Locate the cell with the specified text and output its [x, y] center coordinate. 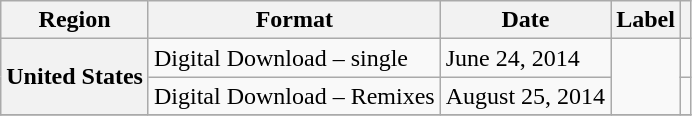
Digital Download – Remixes [294, 96]
United States [75, 77]
Digital Download – single [294, 58]
Date [525, 20]
Region [75, 20]
Label [646, 20]
August 25, 2014 [525, 96]
Format [294, 20]
June 24, 2014 [525, 58]
